Extract the [X, Y] coordinate from the center of the cell holding the provided text.  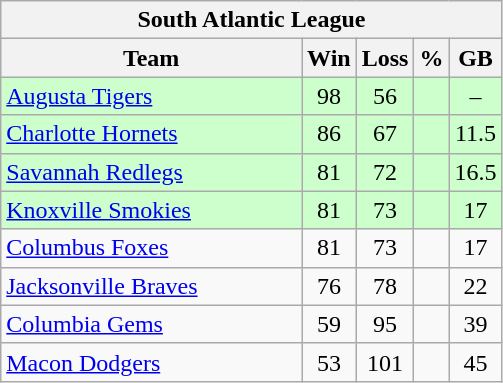
Knoxville Smokies [152, 210]
Charlotte Hornets [152, 134]
Win [330, 58]
11.5 [476, 134]
86 [330, 134]
56 [385, 96]
101 [385, 362]
– [476, 96]
% [432, 58]
Macon Dodgers [152, 362]
59 [330, 324]
45 [476, 362]
16.5 [476, 172]
53 [330, 362]
67 [385, 134]
22 [476, 286]
72 [385, 172]
Team [152, 58]
39 [476, 324]
Jacksonville Braves [152, 286]
South Atlantic League [252, 20]
76 [330, 286]
GB [476, 58]
Loss [385, 58]
Augusta Tigers [152, 96]
78 [385, 286]
Savannah Redlegs [152, 172]
98 [330, 96]
Columbia Gems [152, 324]
Columbus Foxes [152, 248]
95 [385, 324]
